Extract the [x, y] coordinate from the center of the cell holding the provided text.  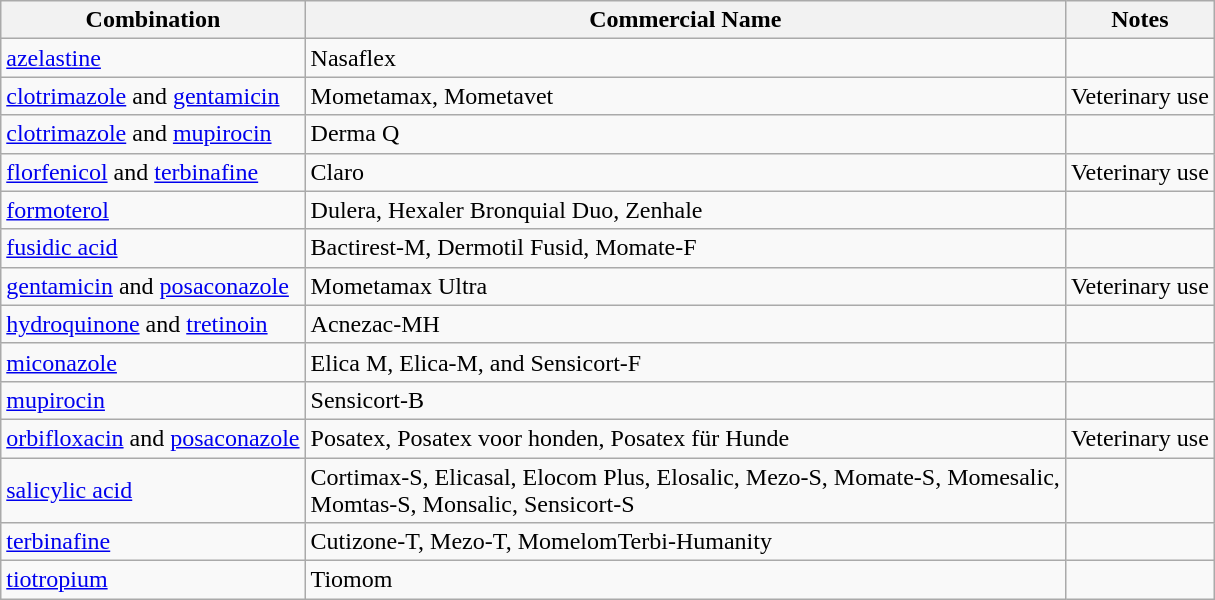
Claro [685, 172]
Cutizone-T, Mezo-T, MomelomTerbi-Humanity [685, 542]
Dulera, Hexaler Bronquial Duo, Zenhale [685, 210]
Posatex, Posatex voor honden, Posatex für Hunde [685, 438]
salicylic acid [153, 490]
formoterol [153, 210]
terbinafine [153, 542]
Tiomom [685, 580]
miconazole [153, 362]
clotrimazole and mupirocin [153, 134]
fusidic acid [153, 248]
clotrimazole and gentamicin [153, 96]
Sensicort-B [685, 400]
Acnezac-MH [685, 324]
Nasaflex [685, 58]
mupirocin [153, 400]
Bactirest-M, Dermotil Fusid, Momate-F [685, 248]
tiotropium [153, 580]
Combination [153, 20]
hydroquinone and tretinoin [153, 324]
Cortimax-S, Elicasal, Elocom Plus, Elosalic, Mezo-S, Momate-S, Momesalic,Momtas-S, Monsalic, Sensicort-S [685, 490]
Notes [1140, 20]
orbifloxacin and posaconazole [153, 438]
azelastine [153, 58]
Mometamax Ultra [685, 286]
Elica M, Elica-M, and Sensicort-F [685, 362]
gentamicin and posaconazole [153, 286]
Commercial Name [685, 20]
Mometamax, Mometavet [685, 96]
florfenicol and terbinafine [153, 172]
Derma Q [685, 134]
